Detect which cell encompasses the target text, then output its [X, Y] center coordinate. 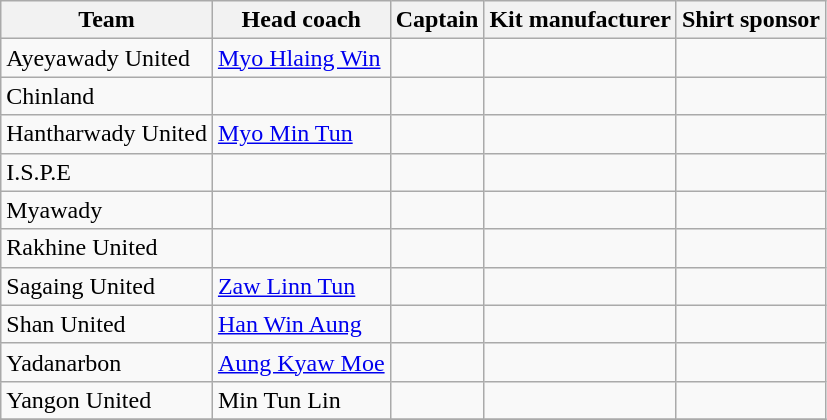
Hantharwady United [107, 134]
Kit manufacturer [580, 20]
Aung Kyaw Moe [301, 362]
Yangon United [107, 400]
Shirt sponsor [750, 20]
Shan United [107, 324]
Team [107, 20]
Myo Hlaing Win [301, 58]
Rakhine United [107, 248]
Ayeyawady United [107, 58]
Chinland [107, 96]
Min Tun Lin [301, 400]
Myawady [107, 210]
Yadanarbon [107, 362]
Sagaing United [107, 286]
Zaw Linn Tun [301, 286]
Myo Min Tun [301, 134]
Captain [437, 20]
Han Win Aung [301, 324]
I.S.P.E [107, 172]
Head coach [301, 20]
